Detect which cell encompasses the target text, then output its [X, Y] center coordinate. 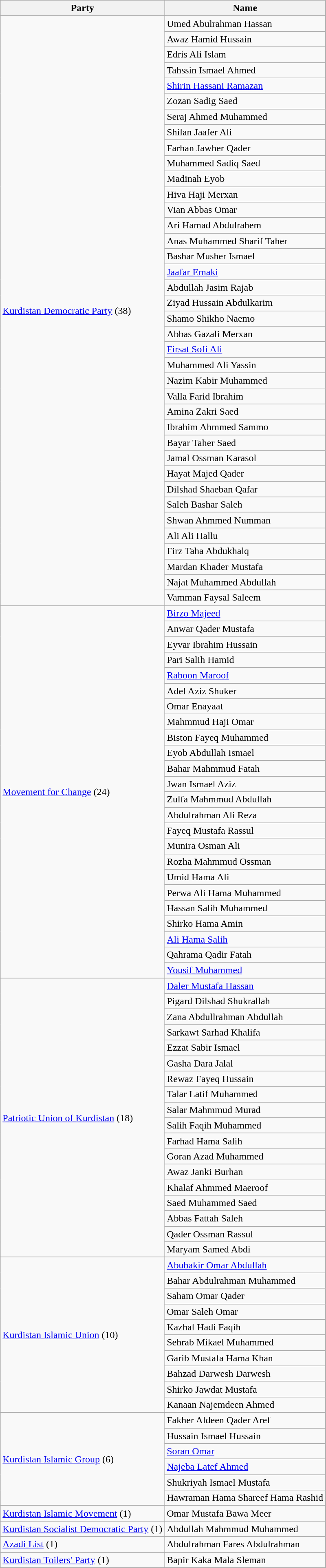
Valla Farid Ibrahim [245, 396]
Goran Azad Muhammed [245, 1156]
Jwan Ismael Aziz [245, 784]
Ziyad Hussain Abdulkarim [245, 303]
Pari Salih Hamid [245, 660]
Abbas Fattah Saleh [245, 1219]
Firz Taha Abdukhalq [245, 551]
Madinah Eyob [245, 179]
Hussain Ismael Hussain [245, 1435]
Awaz Hamid Hussain [245, 39]
Zulfa Mahmmud Abdullah [245, 799]
Jaafar Emaki [245, 272]
Najeba Latef Ahmed [245, 1467]
Omar Saleh Omar [245, 1312]
Khalaf Ahmmed Maeroof [245, 1188]
Muhammed Ali Yassin [245, 365]
Kurdistan Islamic Movement (1) [82, 1513]
Abubakir Omar Abdullah [245, 1265]
Hassan Salih Muhammed [245, 908]
Birzo Majeed [245, 613]
Rewaz Fayeq Hussain [245, 1079]
Shirko Jawdat Mustafa [245, 1389]
Talar Latif Muhammed [245, 1094]
Kanaan Najemdeen Ahmed [245, 1405]
Jamal Ossman Karasol [245, 458]
Bayar Taher Saed [245, 442]
Ali Hama Salih [245, 939]
Hawraman Hama Shareef Hama Rashid [245, 1498]
Saham Omar Qader [245, 1296]
Sehrab Mikael Muhammed [245, 1343]
Bapir Kaka Mala Sleman [245, 1560]
Kazhal Hadi Faqih [245, 1327]
Shirin Hassani Ramazan [245, 86]
Amina Zakri Saed [245, 411]
Edris Ali Islam [245, 55]
Name [245, 8]
Garib Mustafa Hama Khan [245, 1358]
Bahar Abdulrahman Muhammed [245, 1281]
Mahmmud Haji Omar [245, 722]
Qader Ossman Rassul [245, 1234]
Sarkawt Sarhad Khalifa [245, 1032]
Abdullah Mahmmud Muhammed [245, 1529]
Hayat Majed Qader [245, 474]
Vamman Faysal Saleem [245, 598]
Biston Fayeq Muhammed [245, 738]
Azadi List (1) [82, 1544]
Qahrama Qadir Fatah [245, 955]
Bahzad Darwesh Darwesh [245, 1374]
Ezzat Sabir Ismael [245, 1048]
Kurdistan Toilers' Party (1) [82, 1560]
Omar Mustafa Bawa Meer [245, 1513]
Salih Faqih Muhammed [245, 1125]
Abdulrahman Ali Reza [245, 815]
Anwar Qader Mustafa [245, 629]
Umid Hama Ali [245, 877]
Perwa Ali Hama Muhammed [245, 892]
Maryam Samed Abdi [245, 1250]
Kurdistan Socialist Democratic Party (1) [82, 1529]
Najat Muhammed Abdullah [245, 582]
Firsat Sofi Ali [245, 349]
Pigard Dilshad Shukrallah [245, 1001]
Fayeq Mustafa Rassul [245, 830]
Yousif Muhammed [245, 970]
Saleh Bashar Saleh [245, 505]
Raboon Maroof [245, 675]
Zozan Sadig Saed [245, 101]
Omar Enayaat [245, 707]
Awaz Janki Burhan [245, 1172]
Abdullah Jasim Rajab [245, 287]
Umed Abulrahman Hassan [245, 24]
Mardan Khader Mustafa [245, 567]
Adel Aziz Shuker [245, 691]
Shirko Hama Amin [245, 923]
Anas Muhammed Sharif Taher [245, 241]
Shwan Ahmmed Numman [245, 520]
Bahar Mahmmud Fatah [245, 769]
Patriotic Union of Kurdistan (18) [82, 1118]
Ari Hamad Abdulrahem [245, 225]
Zana Abdullrahman Abdullah [245, 1017]
Seraj Ahmed Muhammed [245, 117]
Saed Muhammed Saed [245, 1203]
Daler Mustafa Hassan [245, 986]
Movement for Change (24) [82, 792]
Ibrahim Ahmmed Sammo [245, 427]
Farhan Jawher Qader [245, 148]
Rozha Mahmmud Ossman [245, 861]
Farhad Hama Salih [245, 1141]
Kurdistan Democratic Party (38) [82, 311]
Salar Mahmmud Murad [245, 1110]
Party [82, 8]
Abdulrahman Fares Abdulrahman [245, 1544]
Shukriyah Ismael Mustafa [245, 1482]
Hiva Haji Merxan [245, 194]
Kurdistan Islamic Union (10) [82, 1335]
Bashar Musher Ismael [245, 256]
Vian Abbas Omar [245, 210]
Munira Osman Ali [245, 846]
Dilshad Shaeban Qafar [245, 489]
Nazim Kabir Muhammed [245, 380]
Ali Ali Hallu [245, 536]
Shilan Jaafer Ali [245, 132]
Abbas Gazali Merxan [245, 334]
Kurdistan Islamic Group (6) [82, 1459]
Eyob Abdullah Ismael [245, 753]
Gasha Dara Jalal [245, 1063]
Tahssin Ismael Ahmed [245, 70]
Muhammed Sadiq Saed [245, 163]
Eyvar Ibrahim Hussain [245, 644]
Shamo Shikho Naemo [245, 318]
Fakher Aldeen Qader Aref [245, 1420]
Soran Omar [245, 1451]
